Find where the given text appears and provide that cell's center as [X, Y] coordinate. 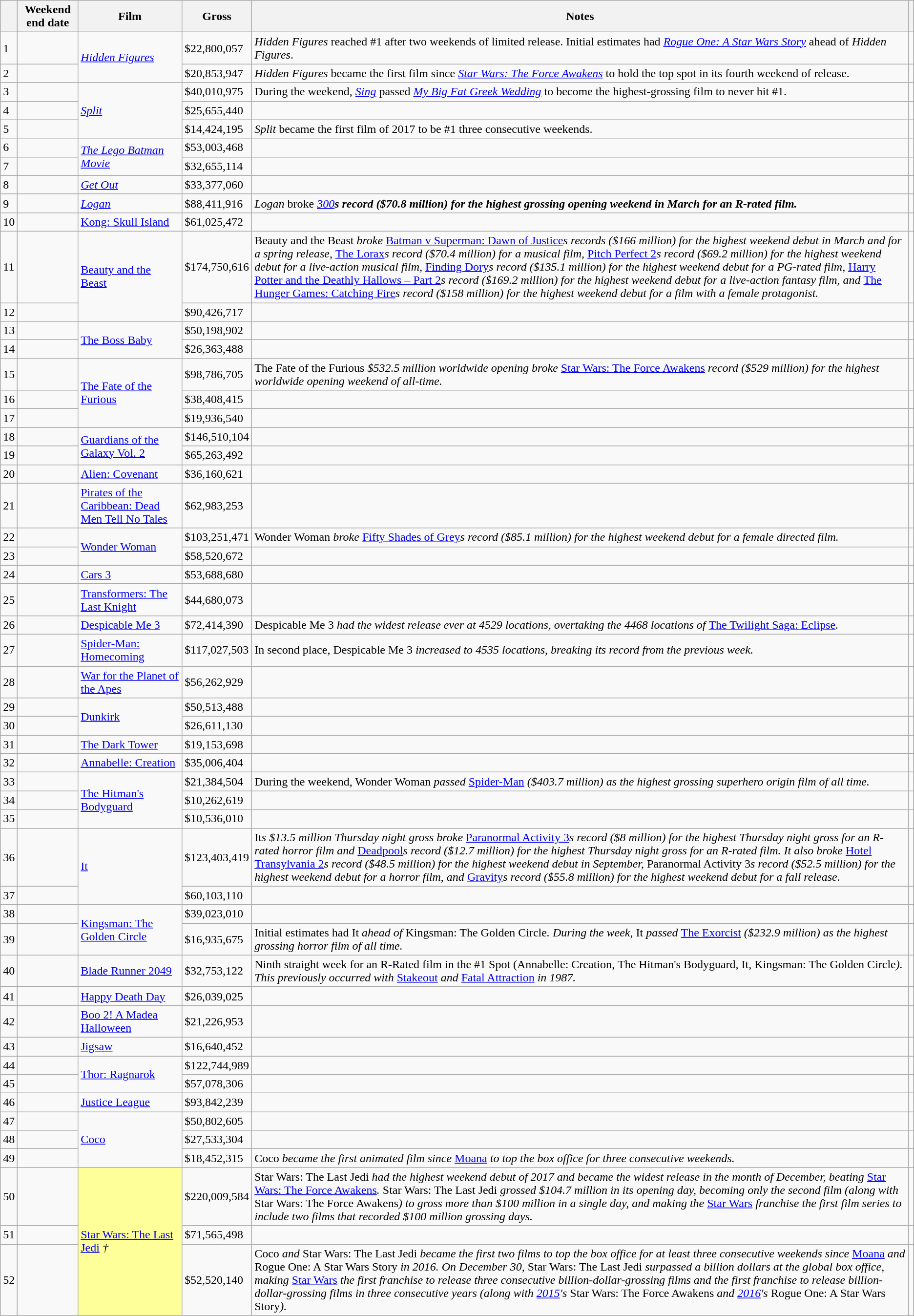
31 [9, 744]
36 [9, 857]
Pirates of the Caribbean: Dead Men Tell No Tales [130, 506]
$16,640,452 [217, 1046]
Wonder Woman [130, 547]
4 [9, 110]
Boo 2! A Madea Halloween [130, 1021]
$72,414,390 [217, 625]
$90,426,717 [217, 312]
$18,452,315 [217, 1158]
$98,786,705 [217, 374]
42 [9, 1021]
Cars 3 [130, 574]
The Hitman's Bodyguard [130, 800]
51 [9, 1235]
In second place, Despicable Me 3 increased to 4535 locations, breaking its record from the previous week. [580, 650]
40 [9, 971]
$40,010,975 [217, 92]
38 [9, 914]
$61,025,472 [217, 222]
$88,411,916 [217, 203]
27 [9, 650]
19 [9, 455]
16 [9, 400]
$52,520,140 [217, 1280]
$146,510,104 [217, 437]
Guardians of the Galaxy Vol. 2 [130, 446]
Despicable Me 3 had the widest release ever at 4529 locations, overtaking the 4468 locations of The Twilight Saga: Eclipse. [580, 625]
$20,853,947 [217, 73]
2 [9, 73]
Transformers: The Last Knight [130, 600]
During the weekend, Sing passed My Big Fat Greek Wedding to become the highest-grossing film to never hit #1. [580, 92]
Jigsaw [130, 1046]
Get Out [130, 185]
Weekend end date [48, 17]
$25,655,440 [217, 110]
$33,377,060 [217, 185]
$122,744,989 [217, 1065]
45 [9, 1084]
37 [9, 895]
Wonder Woman broke Fifty Shades of Greys record ($85.1 million) for the highest weekend debut for a female directed film. [580, 537]
46 [9, 1103]
$60,103,110 [217, 895]
Hidden Figures [130, 58]
Kong: Skull Island [130, 222]
$50,198,902 [217, 331]
$38,408,415 [217, 400]
Thor: Ragnarok [130, 1075]
Star Wars: The Last Jedi † [130, 1242]
Dunkirk [130, 717]
Happy Death Day [130, 996]
15 [9, 374]
Annabelle: Creation [130, 763]
$26,363,488 [217, 349]
29 [9, 707]
Film [130, 17]
39 [9, 939]
44 [9, 1065]
Gross [217, 17]
$65,263,492 [217, 455]
43 [9, 1046]
Justice League [130, 1103]
$16,935,675 [217, 939]
6 [9, 148]
23 [9, 556]
Split became the first film of 2017 to be #1 three consecutive weekends. [580, 129]
Hidden Figures became the first film since Star Wars: The Force Awakens to hold the top spot in its fourth weekend of release. [580, 73]
21 [9, 506]
52 [9, 1280]
$35,006,404 [217, 763]
$117,027,503 [217, 650]
Coco became the first animated film since Moana to top the box office for three consecutive weekends. [580, 1158]
$19,936,540 [217, 418]
$26,039,025 [217, 996]
$27,533,304 [217, 1140]
Beauty and the Beast [130, 276]
9 [9, 203]
$21,226,953 [217, 1021]
22 [9, 537]
$21,384,504 [217, 782]
41 [9, 996]
$220,009,584 [217, 1197]
$103,251,471 [217, 537]
28 [9, 682]
$26,611,130 [217, 726]
Coco [130, 1140]
20 [9, 474]
$32,655,114 [217, 166]
3 [9, 92]
14 [9, 349]
30 [9, 726]
Hidden Figures reached #1 after two weekends of limited release. Initial estimates had Rogue One: A Star Wars Story ahead of Hidden Figures. [580, 48]
48 [9, 1140]
$58,520,672 [217, 556]
$57,078,306 [217, 1084]
$22,800,057 [217, 48]
13 [9, 331]
1 [9, 48]
$71,565,498 [217, 1235]
49 [9, 1158]
50 [9, 1197]
25 [9, 600]
$39,023,010 [217, 914]
$10,262,619 [217, 800]
$53,688,680 [217, 574]
Logan [130, 203]
$93,842,239 [217, 1103]
It [130, 867]
$53,003,468 [217, 148]
Spider-Man: Homecoming [130, 650]
32 [9, 763]
5 [9, 129]
$44,680,073 [217, 600]
26 [9, 625]
The Lego Batman Movie [130, 157]
Kingsman: The Golden Circle [130, 930]
The Dark Tower [130, 744]
35 [9, 819]
The Boss Baby [130, 340]
18 [9, 437]
$19,153,698 [217, 744]
Notes [580, 17]
$50,513,488 [217, 707]
Blade Runner 2049 [130, 971]
$10,536,010 [217, 819]
$14,424,195 [217, 129]
$50,802,605 [217, 1121]
The Fate of the Furious [130, 393]
War for the Planet of the Apes [130, 682]
34 [9, 800]
$123,403,419 [217, 857]
47 [9, 1121]
$62,983,253 [217, 506]
$174,750,616 [217, 267]
10 [9, 222]
$36,160,621 [217, 474]
17 [9, 418]
7 [9, 166]
24 [9, 574]
33 [9, 782]
$32,753,122 [217, 971]
Alien: Covenant [130, 474]
Logan broke 300s record ($70.8 million) for the highest grossing opening weekend in March for an R-rated film. [580, 203]
During the weekend, Wonder Woman passed Spider-Man ($403.7 million) as the highest grossing superhero origin film of all time. [580, 782]
11 [9, 267]
$56,262,929 [217, 682]
8 [9, 185]
12 [9, 312]
Split [130, 110]
Despicable Me 3 [130, 625]
